For the text-containing cell, return its midpoint in (X, Y) coordinate format. 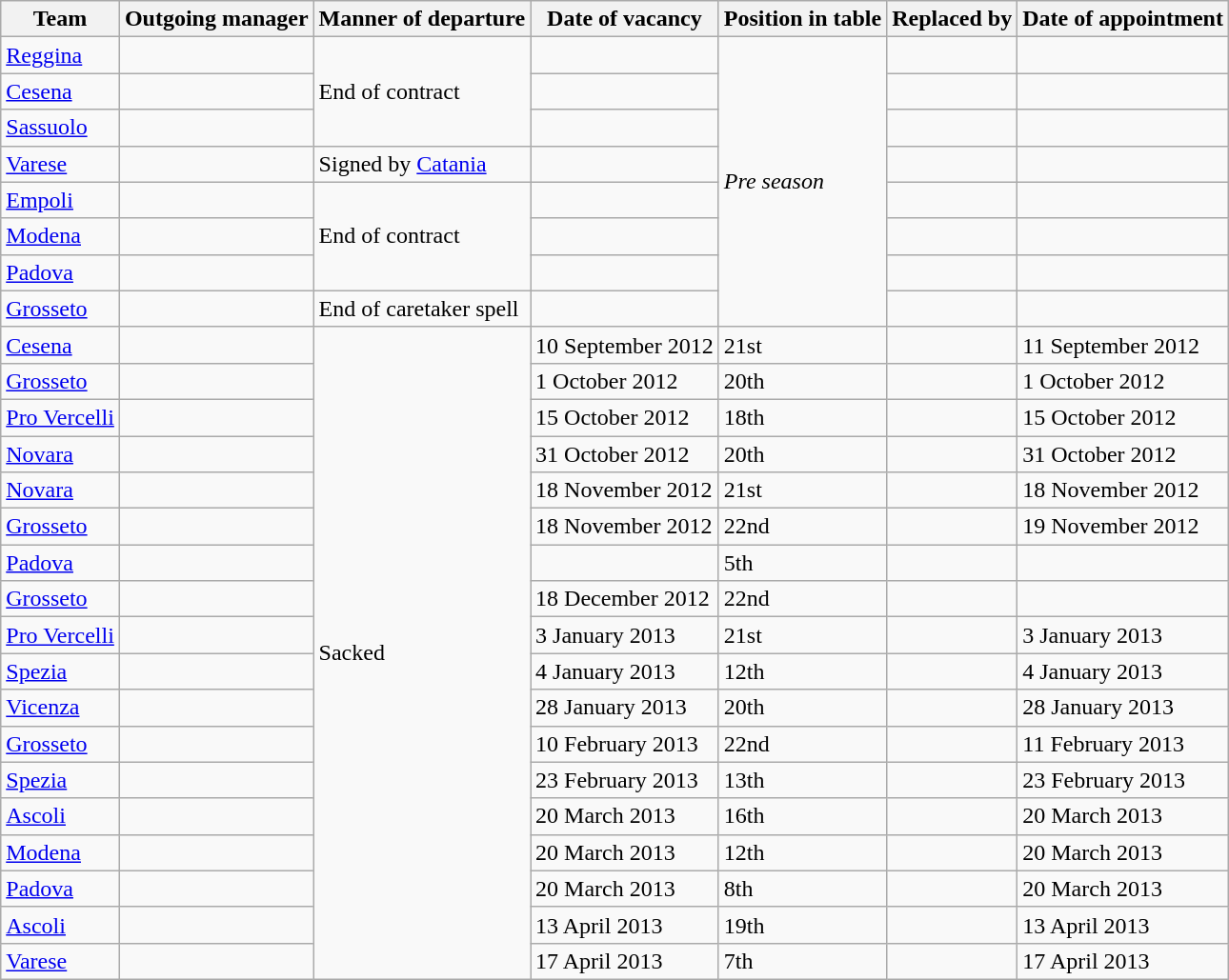
Pre season (802, 182)
Signed by Catania (421, 164)
Team (61, 19)
Empoli (61, 200)
18th (802, 417)
16th (802, 816)
11 September 2012 (1123, 345)
18 December 2012 (625, 599)
Reggina (61, 55)
19th (802, 925)
Sassuolo (61, 128)
5th (802, 563)
7th (802, 961)
Vicenza (61, 708)
8th (802, 889)
Date of appointment (1123, 19)
19 November 2012 (1123, 527)
10 September 2012 (625, 345)
10 February 2013 (625, 744)
End of caretaker spell (421, 309)
11 February 2013 (1123, 744)
Date of vacancy (625, 19)
Manner of departure (421, 19)
Replaced by (953, 19)
13th (802, 780)
Outgoing manager (216, 19)
Position in table (802, 19)
Sacked (421, 653)
